Return (x, y) of the center of cell containing provided text 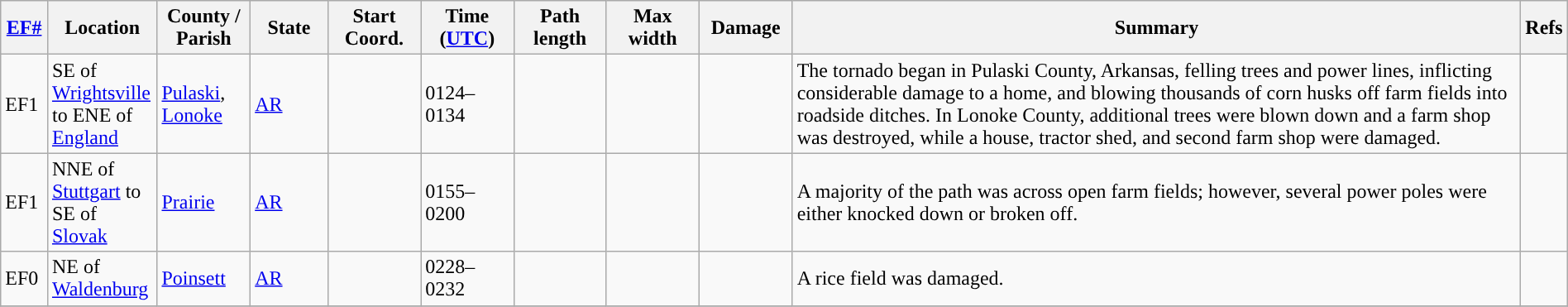
Pulaski, Lonoke (203, 104)
Max width (653, 28)
EF0 (25, 278)
EF# (25, 28)
Start Coord. (374, 28)
A majority of the path was across open farm fields; however, several power poles were either knocked down or broken off. (1156, 202)
Refs (1544, 28)
0124–0134 (467, 104)
0228–0232 (467, 278)
Path length (560, 28)
Summary (1156, 28)
NNE of Stuttgart to SE of Slovak (103, 202)
SE of Wrightsville to ENE of England (103, 104)
Poinsett (203, 278)
Prairie (203, 202)
Damage (746, 28)
A rice field was damaged. (1156, 278)
County / Parish (203, 28)
0155–0200 (467, 202)
State (289, 28)
NE of Waldenburg (103, 278)
Location (103, 28)
Time (UTC) (467, 28)
